Scan for the cell matching the given text and deliver its [X, Y] coordinate at center. 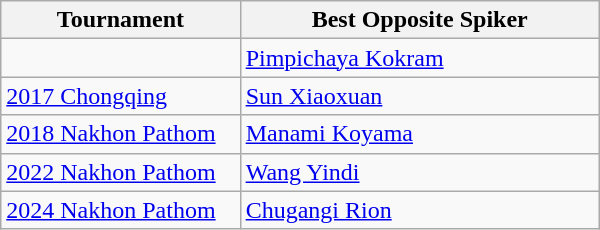
Sun Xiaoxuan [420, 96]
Pimpichaya Kokram [420, 58]
2018 Nakhon Pathom [120, 134]
Best Opposite Spiker [420, 20]
2017 Chongqing [120, 96]
2024 Nakhon Pathom [120, 210]
Manami Koyama [420, 134]
Chugangi Rion [420, 210]
Wang Yindi [420, 172]
2022 Nakhon Pathom [120, 172]
Tournament [120, 20]
